Identify which cell holds the provided text, then report its (x, y) central coordinate. 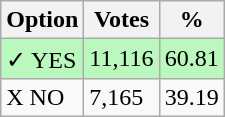
X NO (42, 97)
✓ YES (42, 59)
11,116 (122, 59)
% (192, 20)
Votes (122, 20)
39.19 (192, 97)
7,165 (122, 97)
Option (42, 20)
60.81 (192, 59)
